Scan for the cell matching the given text and deliver its (x, y) coordinate at center. 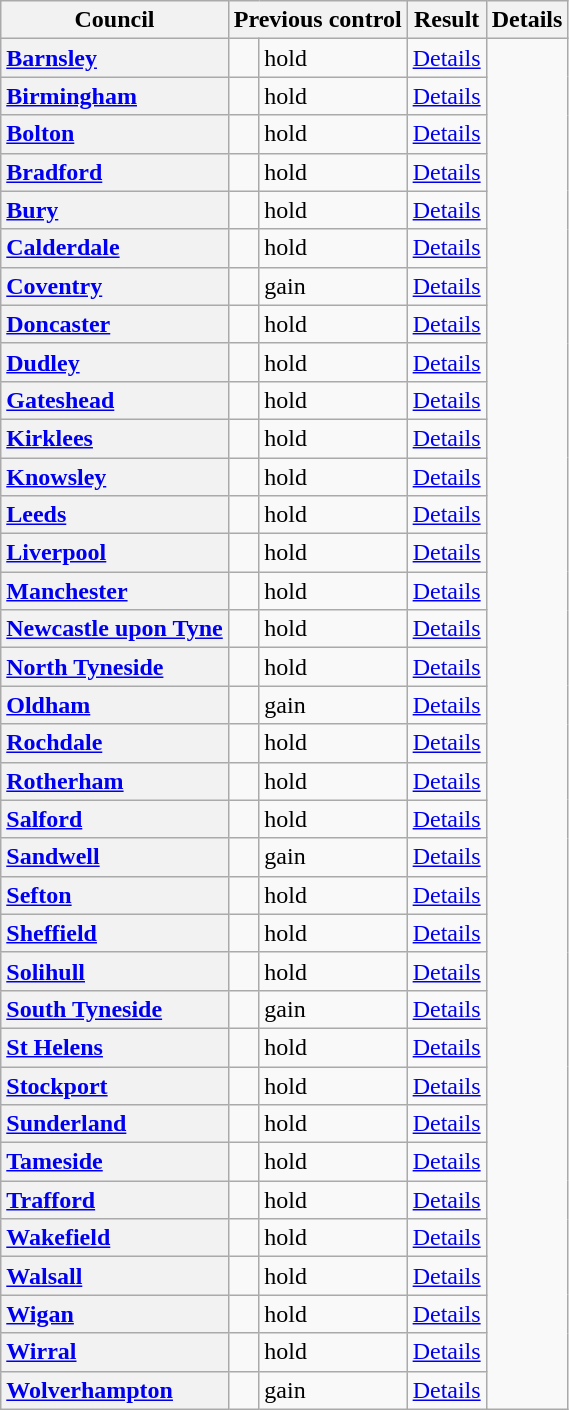
Sheffield (115, 933)
Salford (115, 819)
Result (446, 20)
St Helens (115, 1047)
Stockport (115, 1085)
Sandwell (115, 857)
Bury (115, 210)
Coventry (115, 286)
Solihull (115, 971)
Sefton (115, 895)
Previous control (318, 20)
Trafford (115, 1200)
Newcastle upon Tyne (115, 629)
Wigan (115, 1314)
Knowsley (115, 477)
Wirral (115, 1352)
Dudley (115, 362)
North Tyneside (115, 667)
Liverpool (115, 553)
Tameside (115, 1162)
Wolverhampton (115, 1390)
Doncaster (115, 324)
Manchester (115, 591)
Rochdale (115, 743)
Bradford (115, 172)
Sunderland (115, 1124)
Birmingham (115, 96)
Council (115, 20)
Oldham (115, 705)
Rotherham (115, 781)
Barnsley (115, 58)
South Tyneside (115, 1009)
Bolton (115, 134)
Leeds (115, 515)
Kirklees (115, 438)
Wakefield (115, 1238)
Calderdale (115, 248)
Walsall (115, 1276)
Gateshead (115, 400)
